Scan for the cell matching the given text and deliver its [X, Y] coordinate at center. 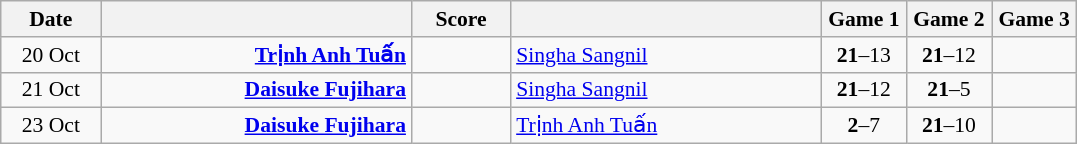
Game 3 [1034, 19]
Game 2 [948, 19]
21–10 [948, 126]
20 Oct [51, 55]
Game 1 [864, 19]
21–13 [864, 55]
23 Oct [51, 126]
21–5 [948, 90]
21 Oct [51, 90]
Score [461, 19]
Date [51, 19]
2–7 [864, 126]
